Extract the (x, y) coordinate from the center of the cell holding the provided text.  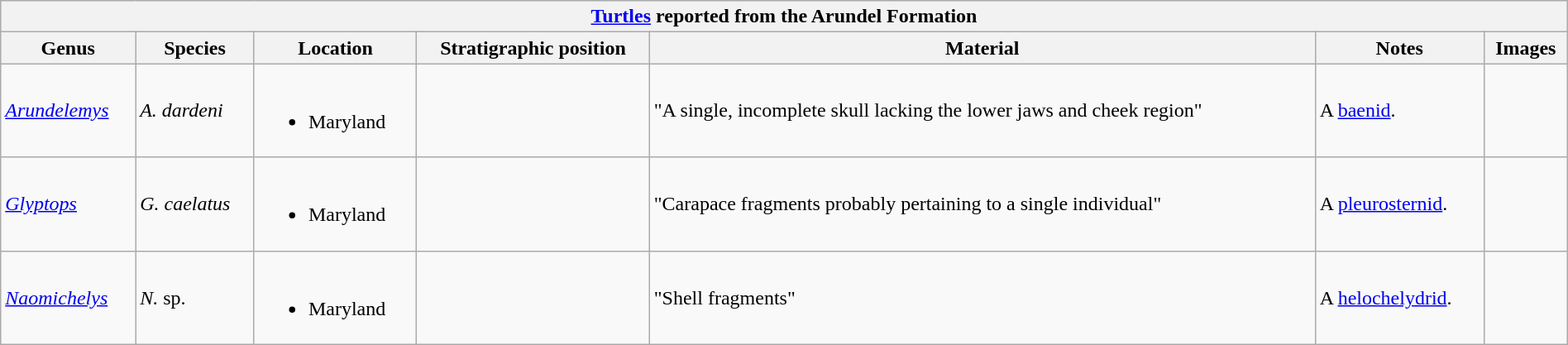
"Carapace fragments probably pertaining to a single individual" (982, 204)
Naomichelys (68, 298)
A. dardeni (195, 111)
Genus (68, 48)
A pleurosternid. (1399, 204)
Species (195, 48)
Arundelemys (68, 111)
A helochelydrid. (1399, 298)
Glyptops (68, 204)
Stratigraphic position (533, 48)
A baenid. (1399, 111)
"Shell fragments" (982, 298)
Images (1525, 48)
N. sp. (195, 298)
Turtles reported from the Arundel Formation (784, 17)
Location (335, 48)
Material (982, 48)
Notes (1399, 48)
"A single, incomplete skull lacking the lower jaws and cheek region" (982, 111)
G. caelatus (195, 204)
